Extract the (X, Y) coordinate from the center of the cell holding the provided text.  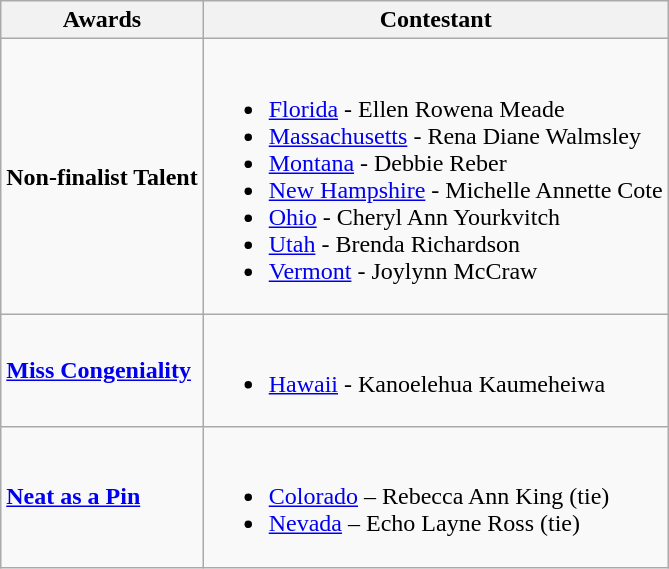
Non-finalist Talent (102, 176)
Hawaii - Kanoelehua Kaumeheiwa (436, 370)
Contestant (436, 20)
Miss Congeniality (102, 370)
Colorado – Rebecca Ann King (tie) Nevada – Echo Layne Ross (tie) (436, 497)
Neat as a Pin (102, 497)
Awards (102, 20)
